Scan for the cell matching the given text and deliver its [x, y] coordinate at center. 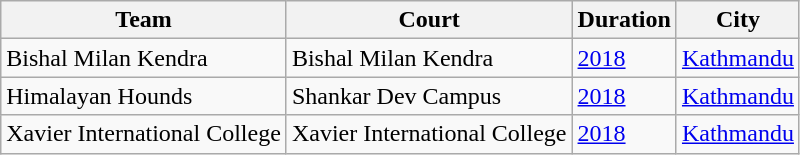
City [738, 20]
Himalayan Hounds [144, 96]
Duration [624, 20]
Shankar Dev Campus [429, 96]
Team [144, 20]
Court [429, 20]
